Return the [X, Y] coordinate for the center point of the cell that contains the specified text.  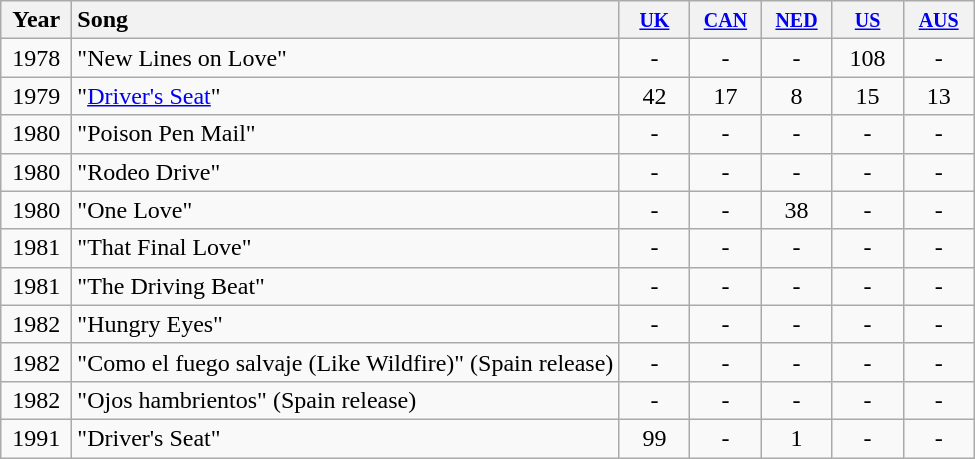
1991 [36, 438]
"One Love" [346, 210]
NED [796, 20]
108 [868, 58]
1978 [36, 58]
AUS [938, 20]
42 [654, 96]
38 [796, 210]
UK [654, 20]
1979 [36, 96]
"Poison Pen Mail" [346, 134]
US [868, 20]
"Como el fuego salvaje (Like Wildfire)" (Spain release) [346, 362]
"Rodeo Drive" [346, 172]
"The Driving Beat" [346, 286]
"That Final Love" [346, 248]
"New Lines on Love" [346, 58]
15 [868, 96]
99 [654, 438]
"Hungry Eyes" [346, 324]
CAN [726, 20]
Year [36, 20]
Song [346, 20]
8 [796, 96]
13 [938, 96]
"Ojos hambrientos" (Spain release) [346, 400]
1 [796, 438]
17 [726, 96]
